Scan for the cell matching the given text and deliver its [X, Y] coordinate at center. 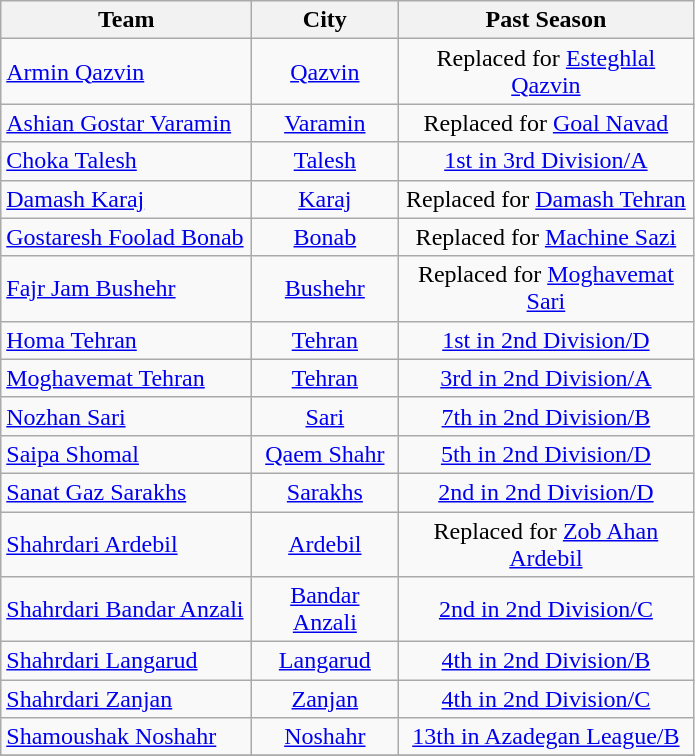
Replaced for Machine Sazi [546, 237]
Fajr Jam Bushehr [126, 288]
Karaj [325, 199]
Talesh [325, 161]
Nozhan Sari [126, 416]
Armin Qazvin [126, 72]
City [325, 20]
Damash Karaj [126, 199]
Langarud [325, 661]
Shahrdari Ardebil [126, 544]
Qaem Shahr [325, 454]
Shahrdari Langarud [126, 661]
4th in 2nd Division/C [546, 699]
Sanat Gaz Sarakhs [126, 492]
Replaced for Zob Ahan Ardebil [546, 544]
Team [126, 20]
Ardebil [325, 544]
Varamin [325, 123]
Bushehr [325, 288]
1st in 3rd Division/A [546, 161]
Saipa Shomal [126, 454]
Sari [325, 416]
Sarakhs [325, 492]
Bonab [325, 237]
Shahrdari Zanjan [126, 699]
2nd in 2nd Division/D [546, 492]
Gostaresh Foolad Bonab [126, 237]
Replaced for Goal Navad [546, 123]
Shahrdari Bandar Anzali [126, 610]
Ashian Gostar Varamin [126, 123]
2nd in 2nd Division/C [546, 610]
Bandar Anzali [325, 610]
Moghavemat Tehran [126, 378]
3rd in 2nd Division/A [546, 378]
Replaced for Damash Tehran [546, 199]
Zanjan [325, 699]
Homa Tehran [126, 340]
5th in 2nd Division/D [546, 454]
Past Season [546, 20]
Shamoushak Noshahr [126, 737]
Choka Talesh [126, 161]
Replaced for Esteghlal Qazvin [546, 72]
1st in 2nd Division/D [546, 340]
Noshahr [325, 737]
Qazvin [325, 72]
7th in 2nd Division/B [546, 416]
4th in 2nd Division/B [546, 661]
Replaced for Moghavemat Sari [546, 288]
13th in Azadegan League/B [546, 737]
